From the cell containing the given text, extract its center point as (x, y) coordinate. 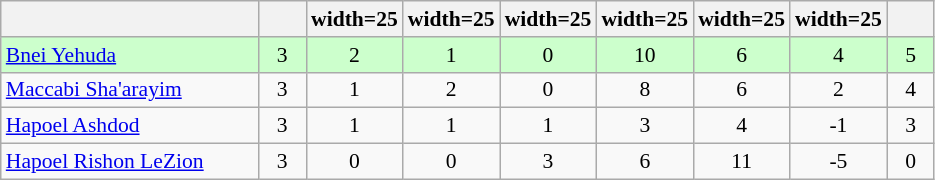
10 (644, 55)
Maccabi Sha'arayim (130, 90)
Hapoel Rishon LeZion (130, 162)
5 (911, 55)
8 (644, 90)
Hapoel Ashdod (130, 126)
11 (742, 162)
Bnei Yehuda (130, 55)
-5 (838, 162)
-1 (838, 126)
